Determine the (x, y) coordinate at the center of the cell enclosing the given text.  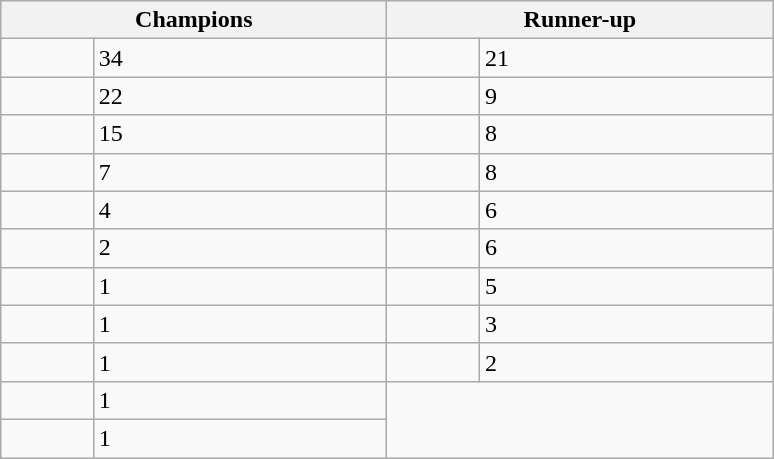
22 (240, 96)
9 (626, 96)
34 (240, 58)
Champions (194, 20)
4 (240, 210)
15 (240, 134)
21 (626, 58)
7 (240, 172)
5 (626, 286)
Runner-up (580, 20)
3 (626, 324)
